Capture the cell that displays the provided text and extract its (x, y) central coordinate. 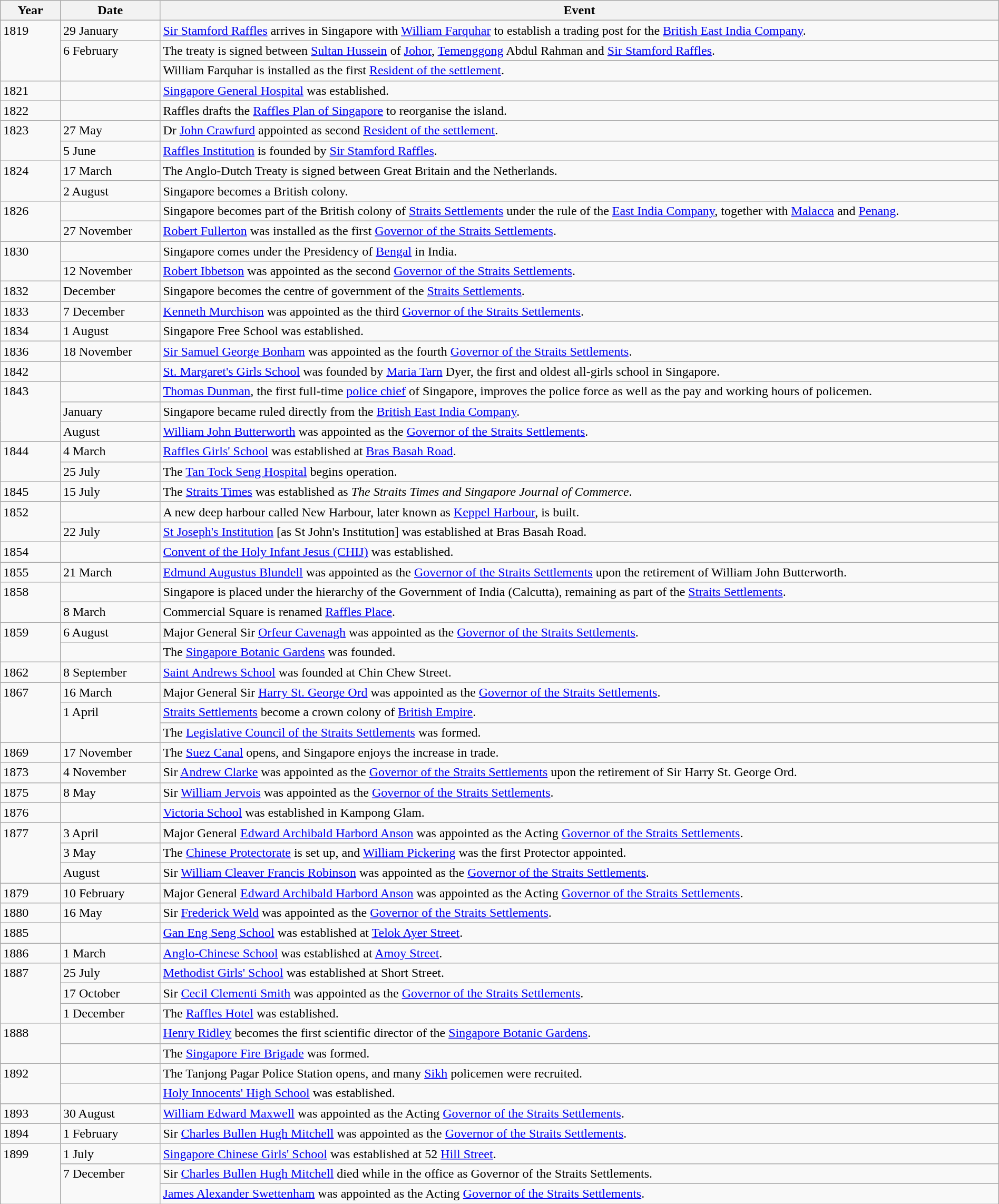
12 November (110, 271)
Sir William Cleaver Francis Robinson was appointed as the Governor of the Straits Settlements. (580, 873)
1886 (31, 953)
Major General Sir Harry St. George Ord was appointed as the Governor of the Straits Settlements. (580, 692)
1854 (31, 552)
The Singapore Botanic Gardens was founded. (580, 652)
Singapore Chinese Girls' School was established at 52 Hill Street. (580, 1153)
Robert Fullerton was installed as the first Governor of the Straits Settlements. (580, 231)
8 March (110, 612)
1893 (31, 1113)
1877 (31, 853)
Date (110, 11)
Singapore becomes the centre of government of the Straits Settlements. (580, 291)
1824 (31, 181)
Anglo-Chinese School was established at Amoy Street. (580, 953)
The Raffles Hotel was established. (580, 1013)
Straits Settlements become a crown colony of British Empire. (580, 712)
1867 (31, 712)
Commercial Square is renamed Raffles Place. (580, 612)
Saint Andrews School was founded at Chin Chew Street. (580, 672)
Sir Samuel George Bonham was appointed as the fourth Governor of the Straits Settlements. (580, 351)
17 November (110, 752)
4 November (110, 772)
1823 (31, 141)
Raffles Institution is founded by Sir Stamford Raffles. (580, 151)
1876 (31, 813)
Sir Charles Bullen Hugh Mitchell died while in the office as Governor of the Straits Settlements. (580, 1173)
27 May (110, 131)
1880 (31, 913)
Sir Charles Bullen Hugh Mitchell was appointed as the Governor of the Straits Settlements. (580, 1133)
1 December (110, 1013)
3 May (110, 853)
Singapore General Hospital was established. (580, 91)
December (110, 291)
Singapore is placed under the hierarchy of the Government of India (Calcutta), remaining as part of the Straits Settlements. (580, 592)
22 July (110, 532)
6 February (110, 61)
Sir Stamford Raffles arrives in Singapore with William Farquhar to establish a trading post for the British East India Company. (580, 31)
Singapore becomes part of the British colony of Straits Settlements under the rule of the East India Company, together with Malacca and Penang. (580, 211)
Singapore Free School was established. (580, 331)
Edmund Augustus Blundell was appointed as the Governor of the Straits Settlements upon the retirement of William John Butterworth. (580, 572)
8 September (110, 672)
Kenneth Murchison was appointed as the third Governor of the Straits Settlements. (580, 311)
The Tan Tock Seng Hospital begins operation. (580, 472)
Robert Ibbetson was appointed as the second Governor of the Straits Settlements. (580, 271)
1 August (110, 331)
1859 (31, 642)
1899 (31, 1173)
16 March (110, 692)
1843 (31, 412)
Singapore became ruled directly from the British East India Company. (580, 412)
1842 (31, 371)
1844 (31, 462)
Singapore becomes a British colony. (580, 191)
29 January (110, 31)
Convent of the Holy Infant Jesus (CHIJ) was established. (580, 552)
1875 (31, 792)
William Edward Maxwell was appointed as the Acting Governor of the Straits Settlements. (580, 1113)
4 March (110, 452)
16 May (110, 913)
1855 (31, 572)
18 November (110, 351)
Methodist Girls' School was established at Short Street. (580, 973)
A new deep harbour called New Harbour, later known as Keppel Harbour, is built. (580, 512)
1821 (31, 91)
10 February (110, 893)
1885 (31, 933)
Sir William Jervois was appointed as the Governor of the Straits Settlements. (580, 792)
5 June (110, 151)
James Alexander Swettenham was appointed as the Acting Governor of the Straits Settlements. (580, 1193)
Gan Eng Seng School was established at Telok Ayer Street. (580, 933)
The Singapore Fire Brigade was formed. (580, 1053)
27 November (110, 231)
1830 (31, 261)
Holy Innocents' High School was established. (580, 1093)
1836 (31, 351)
1879 (31, 893)
Thomas Dunman, the first full-time police chief of Singapore, improves the police force as well as the pay and working hours of policemen. (580, 391)
1852 (31, 522)
Sir Andrew Clarke was appointed as the Governor of the Straits Settlements upon the retirement of Sir Harry St. George Ord. (580, 772)
3 April (110, 833)
St Joseph's Institution [as St John's Institution] was established at Bras Basah Road. (580, 532)
30 August (110, 1113)
1894 (31, 1133)
1892 (31, 1083)
The Chinese Protectorate is set up, and William Pickering was the first Protector appointed. (580, 853)
Victoria School was established in Kampong Glam. (580, 813)
Dr John Crawfurd appointed as second Resident of the settlement. (580, 131)
1819 (31, 51)
1 February (110, 1133)
Raffles Girls' School was established at Bras Basah Road. (580, 452)
1862 (31, 672)
1 July (110, 1153)
The Straits Times was established as The Straits Times and Singapore Journal of Commerce. (580, 492)
17 March (110, 171)
1887 (31, 993)
15 July (110, 492)
Event (580, 11)
2 August (110, 191)
1834 (31, 331)
The Tanjong Pagar Police Station opens, and many Sikh policemen were recruited. (580, 1073)
Henry Ridley becomes the first scientific director of the Singapore Botanic Gardens. (580, 1033)
21 March (110, 572)
1833 (31, 311)
1869 (31, 752)
6 August (110, 632)
Raffles drafts the Raffles Plan of Singapore to reorganise the island. (580, 111)
17 October (110, 993)
Major General Sir Orfeur Cavenagh was appointed as the Governor of the Straits Settlements. (580, 632)
1888 (31, 1043)
1822 (31, 111)
The Legislative Council of the Straits Settlements was formed. (580, 732)
Sir Frederick Weld was appointed as the Governor of the Straits Settlements. (580, 913)
Year (31, 11)
William Farquhar is installed as the first Resident of the settlement. (580, 71)
1832 (31, 291)
1858 (31, 602)
The treaty is signed between Sultan Hussein of Johor, Temenggong Abdul Rahman and Sir Stamford Raffles. (580, 51)
1 March (110, 953)
January (110, 412)
The Anglo-Dutch Treaty is signed between Great Britain and the Netherlands. (580, 171)
Singapore comes under the Presidency of Bengal in India. (580, 251)
1845 (31, 492)
8 May (110, 792)
1 April (110, 722)
The Suez Canal opens, and Singapore enjoys the increase in trade. (580, 752)
Sir Cecil Clementi Smith was appointed as the Governor of the Straits Settlements. (580, 993)
William John Butterworth was appointed as the Governor of the Straits Settlements. (580, 432)
St. Margaret's Girls School was founded by Maria Tarn Dyer, the first and oldest all-girls school in Singapore. (580, 371)
1826 (31, 221)
1873 (31, 772)
